Output the [x, y] coordinate of the center of the cell containing the given text.  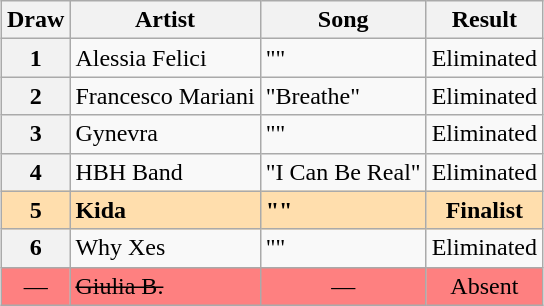
4 [35, 172]
3 [35, 134]
Result [484, 20]
Draw [35, 20]
Artist [165, 20]
Finalist [484, 210]
2 [35, 96]
5 [35, 210]
Kida [165, 210]
HBH Band [165, 172]
Absent [484, 286]
Song [343, 20]
Giulia B. [165, 286]
"Breathe" [343, 96]
6 [35, 248]
1 [35, 58]
Francesco Mariani [165, 96]
"I Can Be Real" [343, 172]
Alessia Felici [165, 58]
Gynevra [165, 134]
Why Xes [165, 248]
